Scan for the cell matching the given text and deliver its [X, Y] coordinate at center. 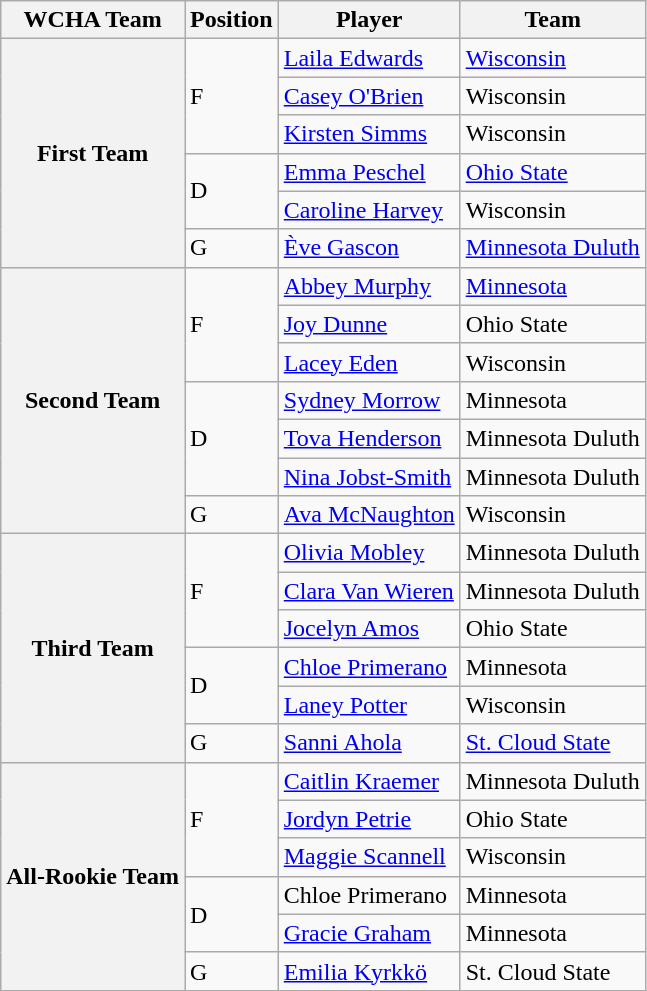
Gracie Graham [369, 933]
Player [369, 20]
WCHA Team [93, 20]
Sydney Morrow [369, 400]
Caroline Harvey [369, 210]
Laila Edwards [369, 58]
Clara Van Wieren [369, 591]
Position [231, 20]
Kirsten Simms [369, 134]
Emilia Kyrkkö [369, 971]
Abbey Murphy [369, 286]
Caitlin Kraemer [369, 781]
Emma Peschel [369, 172]
Maggie Scannell [369, 857]
Ève Gascon [369, 248]
Second Team [93, 400]
Joy Dunne [369, 324]
Olivia Mobley [369, 553]
All-Rookie Team [93, 876]
Jocelyn Amos [369, 629]
Tova Henderson [369, 438]
Lacey Eden [369, 362]
Jordyn Petrie [369, 819]
Team [552, 20]
Third Team [93, 648]
Casey O'Brien [369, 96]
Nina Jobst-Smith [369, 477]
First Team [93, 153]
Sanni Ahola [369, 743]
Laney Potter [369, 705]
Ava McNaughton [369, 515]
